Detect which cell encompasses the target text, then output its (x, y) center coordinate. 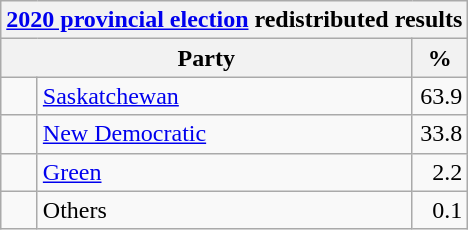
33.8 (440, 134)
2020 provincial election redistributed results (234, 20)
63.9 (440, 96)
Others (224, 210)
Party (206, 58)
Saskatchewan (224, 96)
0.1 (440, 210)
New Democratic (224, 134)
% (440, 58)
2.2 (440, 172)
Green (224, 172)
